Capture the cell that displays the provided text and extract its (X, Y) central coordinate. 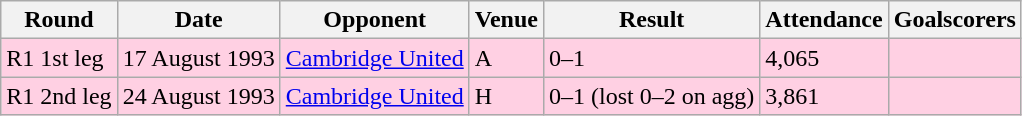
Venue (506, 20)
3,861 (824, 96)
H (506, 96)
4,065 (824, 58)
17 August 1993 (198, 58)
Opponent (374, 20)
0–1 (lost 0–2 on agg) (651, 96)
0–1 (651, 58)
Attendance (824, 20)
Result (651, 20)
24 August 1993 (198, 96)
R1 2nd leg (59, 96)
Round (59, 20)
Goalscorers (954, 20)
Date (198, 20)
R1 1st leg (59, 58)
A (506, 58)
